Scan for the cell matching the given text and deliver its (x, y) coordinate at center. 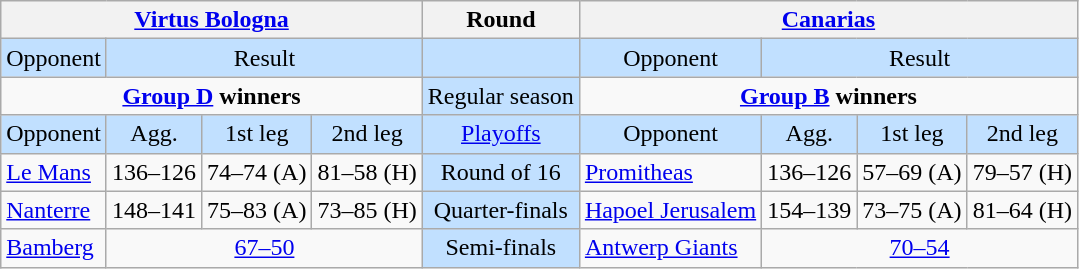
81–64 (H) (1022, 210)
Group D winners (212, 96)
Playoffs (500, 134)
73–85 (H) (367, 210)
148–141 (154, 210)
Round (500, 20)
Antwerp Giants (670, 248)
74–74 (A) (257, 172)
154–139 (810, 210)
81–58 (H) (367, 172)
Semi-finals (500, 248)
Quarter-finals (500, 210)
Le Mans (54, 172)
75–83 (A) (257, 210)
Group B winners (828, 96)
Bamberg (54, 248)
73–75 (A) (912, 210)
Nanterre (54, 210)
57–69 (A) (912, 172)
Promitheas (670, 172)
Canarias (828, 20)
Hapoel Jerusalem (670, 210)
Virtus Bologna (212, 20)
67–50 (264, 248)
Regular season (500, 96)
Round of 16 (500, 172)
79–57 (H) (1022, 172)
70–54 (920, 248)
